From the cell containing the given text, extract its center point as [x, y] coordinate. 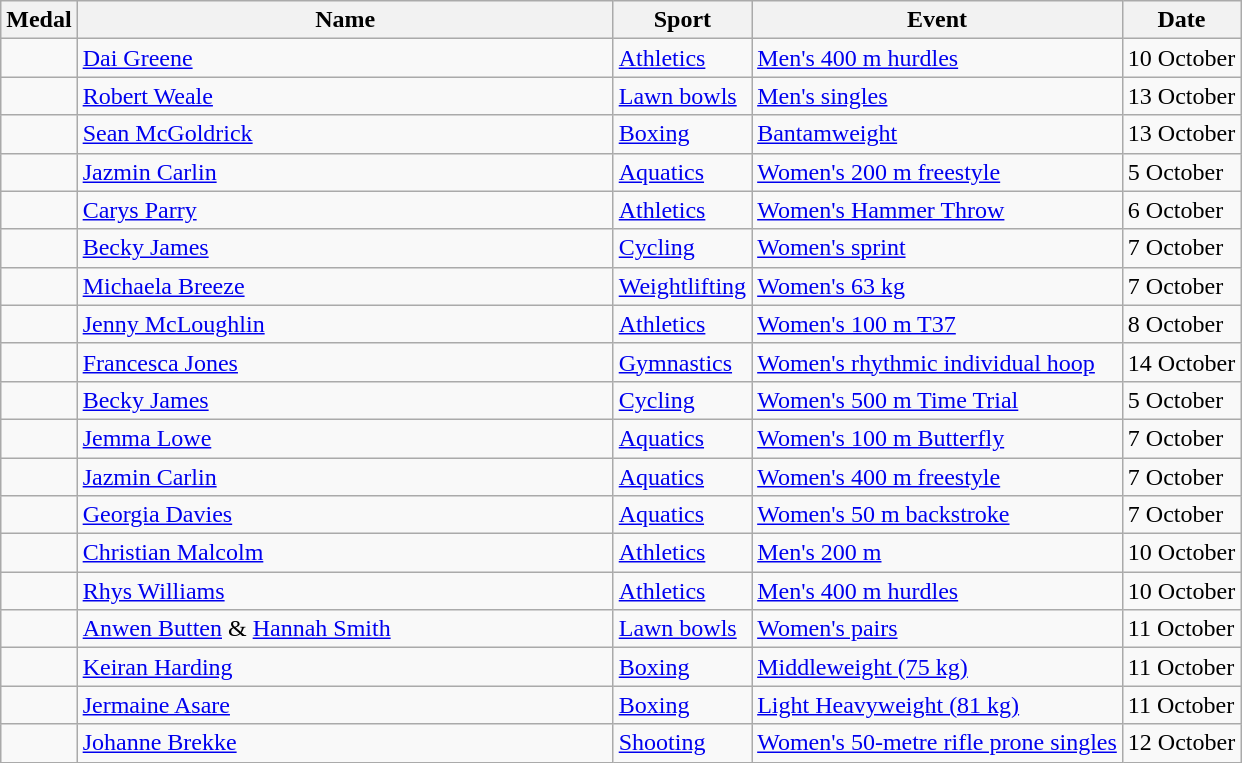
Jermaine Asare [345, 705]
Sport [682, 20]
Women's sprint [938, 248]
Keiran Harding [345, 667]
Women's 63 kg [938, 286]
Anwen Butten & Hannah Smith [345, 629]
Women's Hammer Throw [938, 210]
Event [938, 20]
Women's rhythmic individual hoop [938, 362]
Women's 500 m Time Trial [938, 400]
Dai Greene [345, 58]
Women's 50 m backstroke [938, 515]
Weightlifting [682, 286]
Sean McGoldrick [345, 134]
Michaela Breeze [345, 286]
Christian Malcolm [345, 553]
Jenny McLoughlin [345, 324]
Women's pairs [938, 629]
Johanne Brekke [345, 743]
Women's 200 m freestyle [938, 172]
Robert Weale [345, 96]
Women's 50-metre rifle prone singles [938, 743]
Carys Parry [345, 210]
Women's 400 m freestyle [938, 477]
Medal [39, 20]
Rhys Williams [345, 591]
8 October [1181, 324]
6 October [1181, 210]
Light Heavyweight (81 kg) [938, 705]
12 October [1181, 743]
Shooting [682, 743]
Bantamweight [938, 134]
Francesca Jones [345, 362]
Name [345, 20]
Men's singles [938, 96]
Jemma Lowe [345, 438]
Middleweight (75 kg) [938, 667]
Women's 100 m T37 [938, 324]
Men's 200 m [938, 553]
Date [1181, 20]
Women's 100 m Butterfly [938, 438]
14 October [1181, 362]
Gymnastics [682, 362]
Georgia Davies [345, 515]
